Detect which cell encompasses the target text, then output its [X, Y] center coordinate. 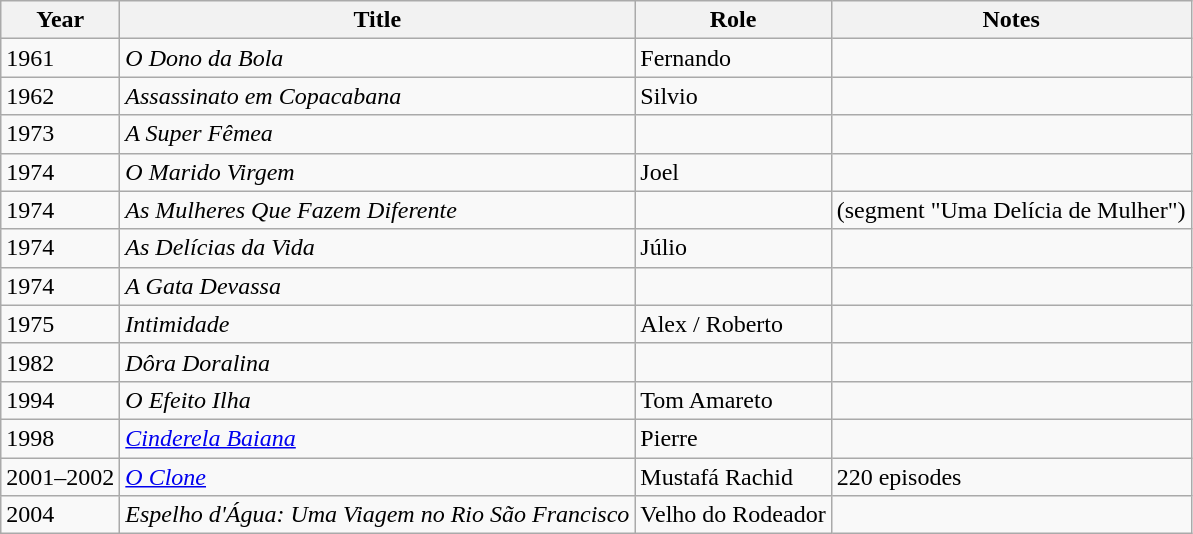
Fernando [733, 58]
Year [60, 20]
Role [733, 20]
Mustafá Rachid [733, 477]
1982 [60, 362]
A Gata Devassa [378, 286]
Cinderela Baiana [378, 438]
Velho do Rodeador [733, 515]
As Delícias da Vida [378, 248]
1998 [60, 438]
Notes [1011, 20]
O Efeito Ilha [378, 400]
1975 [60, 324]
O Marido Virgem [378, 172]
Alex / Roberto [733, 324]
Title [378, 20]
Espelho d'Água: Uma Viagem no Rio São Francisco [378, 515]
1962 [60, 96]
Intimidade [378, 324]
1994 [60, 400]
2004 [60, 515]
As Mulheres Que Fazem Diferente [378, 210]
(segment "Uma Delícia de Mulher") [1011, 210]
O Dono da Bola [378, 58]
220 episodes [1011, 477]
Pierre [733, 438]
Joel [733, 172]
Assassinato em Copacabana [378, 96]
Júlio [733, 248]
Dôra Doralina [378, 362]
2001–2002 [60, 477]
O Clone [378, 477]
1973 [60, 134]
A Super Fêmea [378, 134]
Silvio [733, 96]
1961 [60, 58]
Tom Amareto [733, 400]
